Provide the [x, y] coordinate of the cell's center where the given text is located.  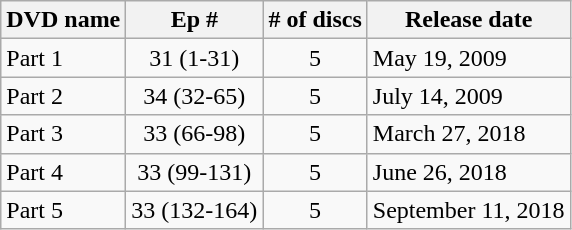
June 26, 2018 [468, 172]
DVD name [64, 20]
Release date [468, 20]
March 27, 2018 [468, 134]
Part 4 [64, 172]
Part 2 [64, 96]
September 11, 2018 [468, 210]
34 (32-65) [194, 96]
Part 5 [64, 210]
July 14, 2009 [468, 96]
33 (132-164) [194, 210]
# of discs [315, 20]
33 (66-98) [194, 134]
May 19, 2009 [468, 58]
Part 3 [64, 134]
33 (99-131) [194, 172]
Ep # [194, 20]
Part 1 [64, 58]
31 (1-31) [194, 58]
